Locate the cell with the specified text and output its (x, y) center coordinate. 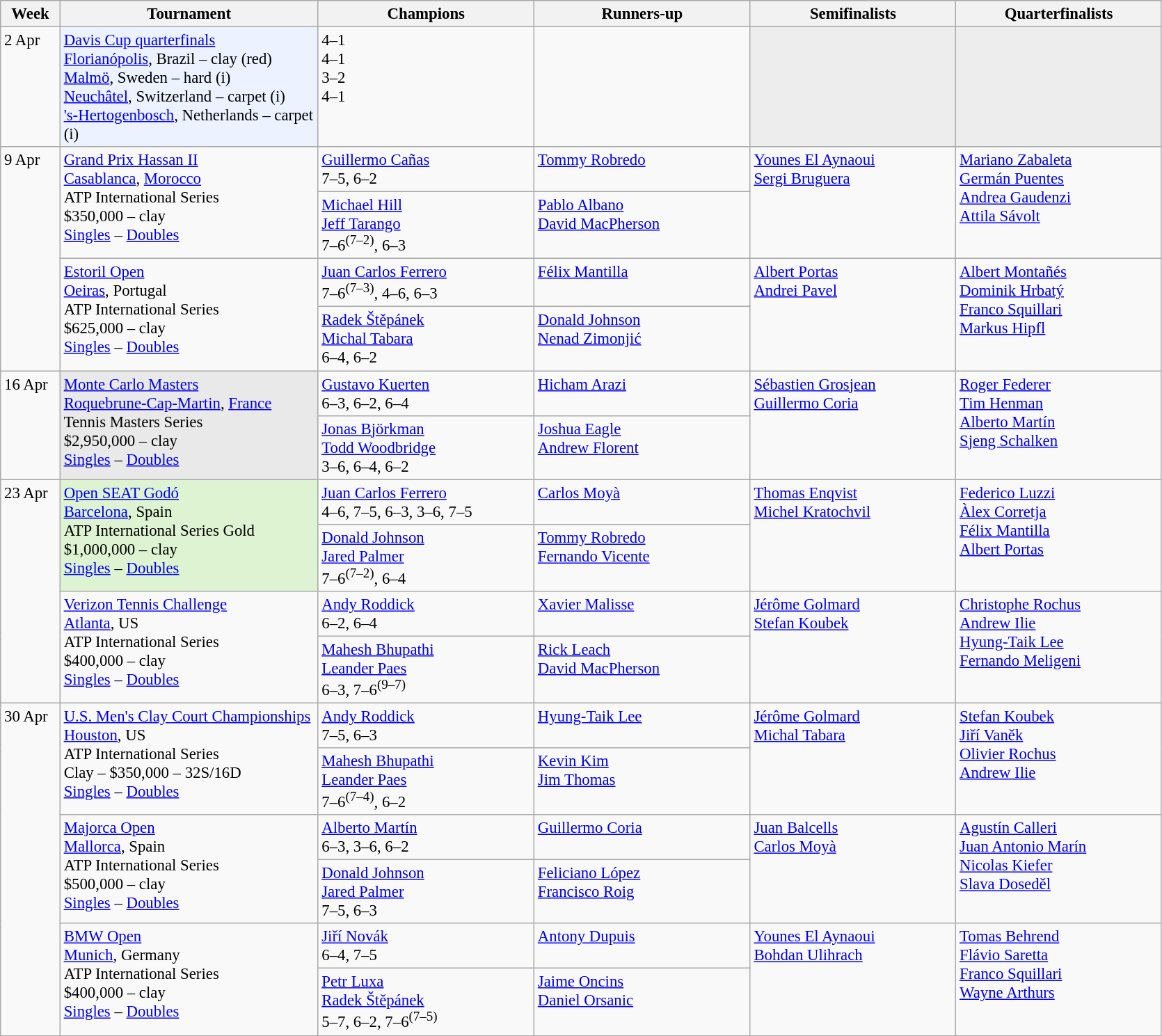
Albert Montañés Dominik Hrbatý Franco Squillari Markus Hipfl (1059, 314)
Week (31, 14)
9 Apr (31, 259)
Albert Portas Andrei Pavel (853, 314)
Feliciano López Francisco Roig (643, 892)
Quarterfinalists (1059, 14)
Stefan Koubek Jiří Vaněk Olivier Rochus Andrew Ilie (1059, 758)
Jonas Björkman Todd Woodbridge 3–6, 6–4, 6–2 (426, 447)
BMW Open Munich, GermanyATP International Series$400,000 – clay Singles – Doubles (189, 980)
Xavier Malisse (643, 614)
Verizon Tennis Challenge Atlanta, USATP International Series$400,000 – clay Singles – Doubles (189, 647)
Thomas Enqvist Michel Kratochvil (853, 536)
Guillermo Coria (643, 838)
Jaime Oncins Daniel Orsanic (643, 1002)
Donald Johnson Nenad Zimonjić (643, 339)
Agustín Calleri Juan Antonio Marín Nicolas Kiefer Slava Doseděl (1059, 869)
Jérôme Golmard Stefan Koubek (853, 647)
Pablo Albano David MacPherson (643, 225)
Carlos Moyà (643, 502)
Donald Johnson Jared Palmer 7–6(7–2), 6–4 (426, 557)
Andy Roddick 6–2, 6–4 (426, 614)
Roger Federer Tim Henman Alberto Martín Sjeng Schalken (1059, 425)
Michael Hill Jeff Tarango 7–6(7–2), 6–3 (426, 225)
Monte Carlo Masters Roquebrune-Cap-Martin, FranceTennis Masters Series$2,950,000 – clay Singles – Doubles (189, 425)
Tommy Robredo Fernando Vicente (643, 557)
Rick Leach David MacPherson (643, 669)
Kevin Kim Jim Thomas (643, 781)
Open SEAT Godó Barcelona, SpainATP International Series Gold$1,000,000 – clay Singles – Doubles (189, 536)
Jiří Novák 6–4, 7–5 (426, 946)
4–1 4–1 3–2 4–1 (426, 88)
Mahesh Bhupathi Leander Paes 7–6(7–4), 6–2 (426, 781)
Gustavo Kuerten 6–3, 6–2, 6–4 (426, 394)
Mahesh Bhupathi Leander Paes 6–3, 7–6(9–7) (426, 669)
Jérôme Golmard Michal Tabara (853, 758)
Grand Prix Hassan II Casablanca, MoroccoATP International Series$350,000 – clay Singles – Doubles (189, 203)
Hicham Arazi (643, 394)
Federico Luzzi Àlex Corretja Félix Mantilla Albert Portas (1059, 536)
Champions (426, 14)
Tournament (189, 14)
Radek Štěpánek Michal Tabara 6–4, 6–2 (426, 339)
Majorca Open Mallorca, SpainATP International Series$500,000 – clay Singles – Doubles (189, 869)
16 Apr (31, 425)
Mariano Zabaleta Germán Puentes Andrea Gaudenzi Attila Sávolt (1059, 203)
Andy Roddick 7–5, 6–3 (426, 725)
Semifinalists (853, 14)
Juan Carlos Ferrero 4–6, 7–5, 6–3, 3–6, 7–5 (426, 502)
Christophe Rochus Andrew Ilie Hyung-Taik Lee Fernando Meligeni (1059, 647)
Petr Luxa Radek Štěpánek 5–7, 6–2, 7–6(7–5) (426, 1002)
Alberto Martín 6–3, 3–6, 6–2 (426, 838)
Sébastien Grosjean Guillermo Coria (853, 425)
Joshua Eagle Andrew Florent (643, 447)
Félix Mantilla (643, 282)
2 Apr (31, 88)
Runners-up (643, 14)
Juan Balcells Carlos Moyà (853, 869)
Antony Dupuis (643, 946)
Juan Carlos Ferrero 7–6(7–3), 4–6, 6–3 (426, 282)
Tommy Robredo (643, 170)
Tomas Behrend Flávio Saretta Franco Squillari Wayne Arthurs (1059, 980)
Hyung-Taik Lee (643, 725)
Guillermo Cañas 7–5, 6–2 (426, 170)
Donald Johnson Jared Palmer 7–5, 6–3 (426, 892)
23 Apr (31, 591)
Younes El Aynaoui Bohdan Ulihrach (853, 980)
30 Apr (31, 869)
Estoril Open Oeiras, PortugalATP International Series$625,000 – clay Singles – Doubles (189, 314)
U.S. Men's Clay Court Championships Houston, USATP International SeriesClay – $350,000 – 32S/16D Singles – Doubles (189, 758)
Younes El Aynaoui Sergi Bruguera (853, 203)
